Pinpoint the cell where the given text exists, returning its (X, Y) midpoint coordinate. 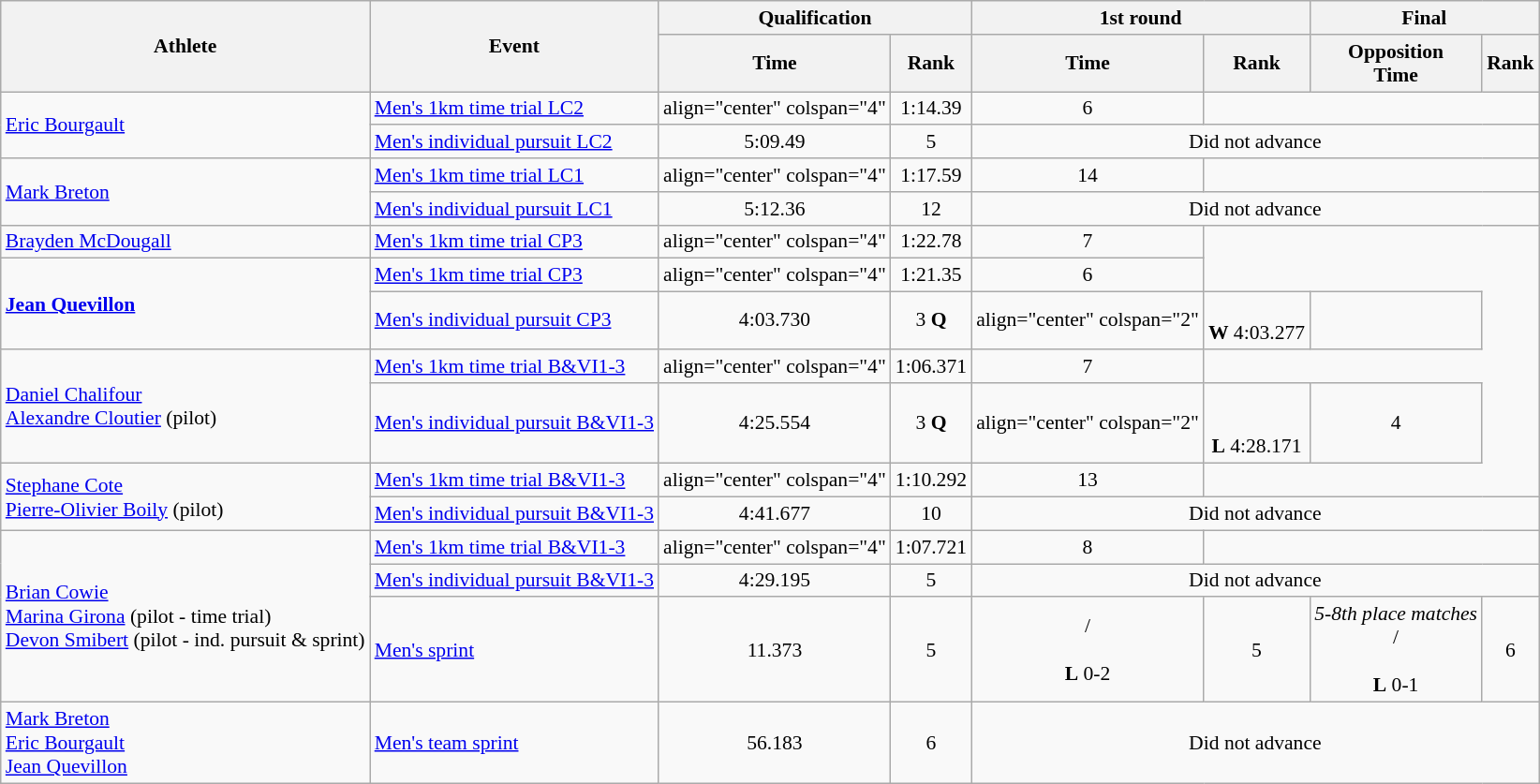
1:14.39 (931, 109)
8 (1088, 547)
Men's team sprint (514, 744)
Stephane Cote Pierre-Olivier Boily (pilot) (185, 496)
Men's 1km time trial LC2 (514, 109)
4:41.677 (775, 514)
1:07.721 (931, 547)
56.183 (775, 744)
4:29.195 (775, 581)
1:10.292 (931, 481)
Athlete (185, 47)
5:09.49 (775, 142)
1:21.35 (931, 275)
Brian Cowie Marina Girona (pilot - time trial) Devon Smibert (pilot - ind. pursuit & sprint) (185, 616)
Event (514, 47)
1:22.78 (931, 242)
W 4:03.277 (1257, 320)
Eric Bourgault (185, 126)
5:12.36 (775, 209)
OppositionTime (1396, 64)
4 (1396, 423)
/ L 0-2 (1088, 650)
Mark Breton (185, 191)
12 (931, 209)
Jean Quevillon (185, 303)
Men's individual pursuit LC1 (514, 209)
Men's individual pursuit LC2 (514, 142)
4:03.730 (775, 320)
4:25.554 (775, 423)
1:06.371 (931, 366)
Men's 1km time trial LC1 (514, 175)
1:17.59 (931, 175)
L 4:28.171 (1257, 423)
13 (1088, 481)
11.373 (775, 650)
14 (1088, 175)
10 (931, 514)
Men's individual pursuit CP3 (514, 320)
5-8th place matches / L 0-1 (1396, 650)
1st round (1141, 18)
Mark Breton Eric Bourgault Jean Quevillon (185, 744)
Daniel Chalifour Alexandre Cloutier (pilot) (185, 407)
Men's sprint (514, 650)
Final (1424, 18)
Qualification (815, 18)
Brayden McDougall (185, 242)
